Locate the cell with the specified text and output its [X, Y] center coordinate. 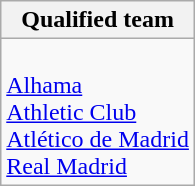
Alhama Athletic Club Atlético de Madrid Real Madrid [98, 112]
Qualified team [98, 20]
